Search for the cell housing the specified text and yield its (X, Y) center coordinate. 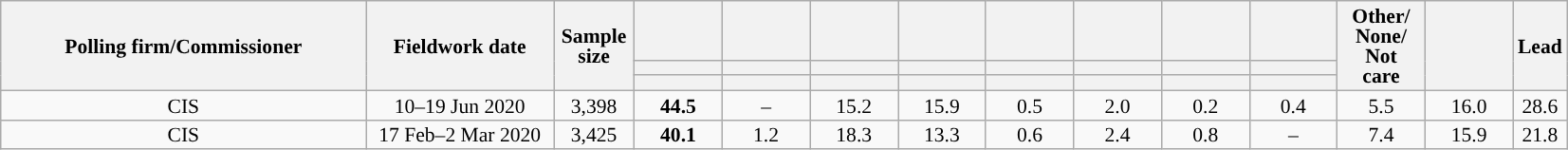
Lead (1540, 46)
3,425 (594, 135)
Other/None/Notcare (1381, 46)
16.0 (1468, 104)
0.8 (1205, 135)
44.5 (679, 104)
15.2 (854, 104)
40.1 (679, 135)
Fieldwork date (460, 46)
17 Feb–2 Mar 2020 (460, 135)
3,398 (594, 104)
18.3 (854, 135)
28.6 (1540, 104)
5.5 (1381, 104)
13.3 (941, 135)
0.5 (1030, 104)
0.6 (1030, 135)
0.4 (1294, 104)
2.4 (1117, 135)
10–19 Jun 2020 (460, 104)
Polling firm/Commissioner (184, 46)
21.8 (1540, 135)
0.2 (1205, 104)
7.4 (1381, 135)
1.2 (766, 135)
Sample size (594, 46)
2.0 (1117, 104)
